Pinpoint the cell where the given text exists, returning its (X, Y) midpoint coordinate. 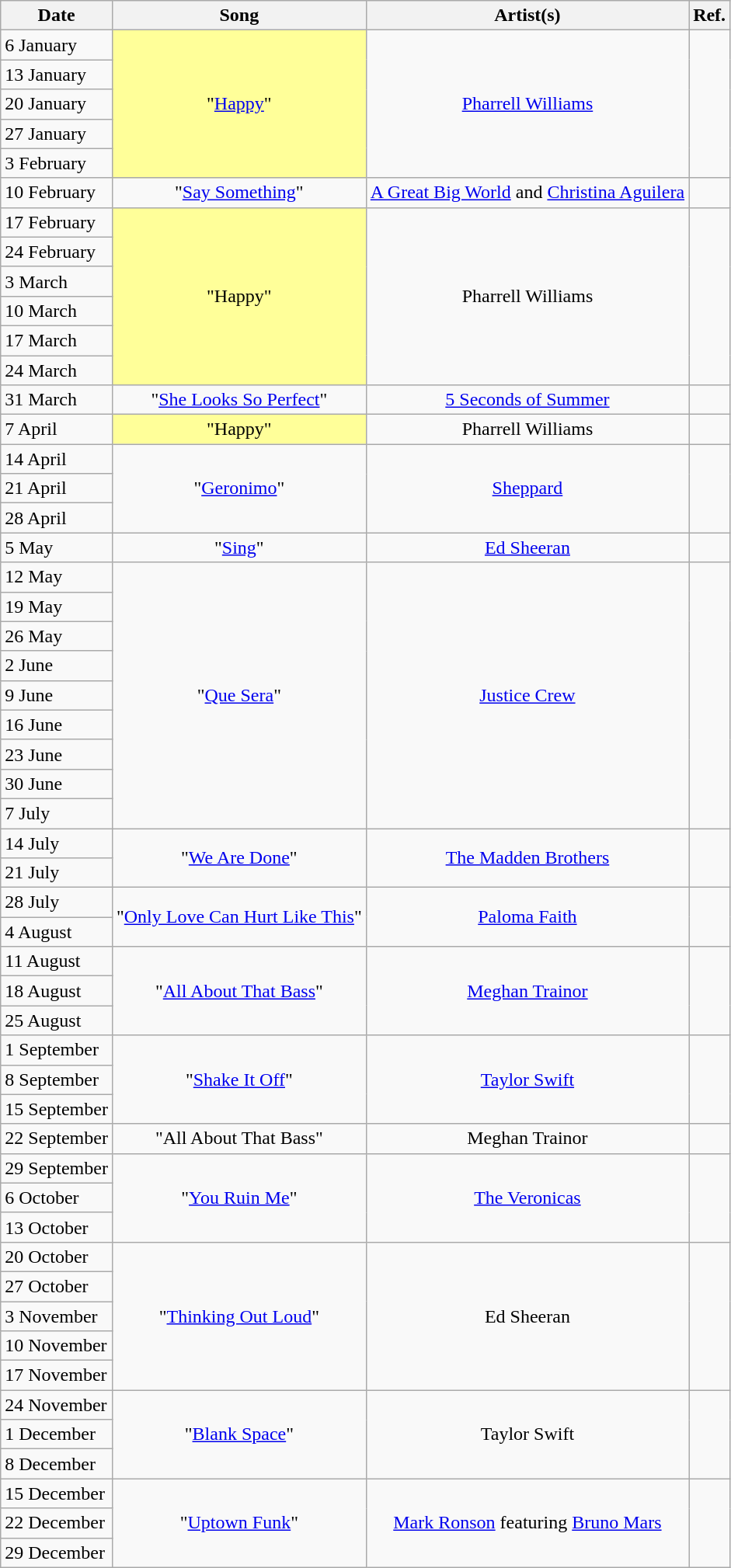
25 August (57, 1020)
7 April (57, 429)
19 May (57, 607)
"You Ruin Me" (239, 1198)
28 July (57, 902)
The Veronicas (527, 1198)
14 July (57, 843)
12 May (57, 577)
10 November (57, 1346)
"We Are Done" (239, 857)
27 January (57, 134)
10 March (57, 311)
16 June (57, 725)
24 November (57, 1405)
22 September (57, 1139)
1 December (57, 1434)
Paloma Faith (527, 917)
8 December (57, 1464)
29 December (57, 1552)
"Blank Space" (239, 1434)
Artist(s) (527, 16)
3 November (57, 1316)
21 July (57, 873)
The Madden Brothers (527, 857)
22 December (57, 1523)
2 June (57, 666)
5 May (57, 548)
17 November (57, 1375)
A Great Big World and Christina Aguilera (527, 193)
29 September (57, 1168)
8 September (57, 1080)
11 August (57, 961)
1 September (57, 1050)
15 September (57, 1109)
"She Looks So Perfect" (239, 400)
15 December (57, 1493)
30 June (57, 784)
7 July (57, 813)
10 February (57, 193)
20 October (57, 1257)
3 March (57, 281)
Mark Ronson featuring Bruno Mars (527, 1523)
"Thinking Out Loud" (239, 1316)
17 March (57, 340)
27 October (57, 1286)
14 April (57, 459)
26 May (57, 636)
"Say Something" (239, 193)
5 Seconds of Summer (527, 400)
"Uptown Funk" (239, 1523)
24 March (57, 370)
"Geronimo" (239, 488)
Sheppard (527, 488)
24 February (57, 252)
28 April (57, 518)
17 February (57, 222)
31 March (57, 400)
13 October (57, 1227)
9 June (57, 695)
3 February (57, 163)
23 June (57, 754)
"Only Love Can Hurt Like This" (239, 917)
4 August (57, 932)
21 April (57, 488)
13 January (57, 75)
"Shake It Off" (239, 1080)
Song (239, 16)
"Que Sera" (239, 696)
6 January (57, 45)
Date (57, 16)
20 January (57, 104)
18 August (57, 991)
"Sing" (239, 548)
Justice Crew (527, 696)
6 October (57, 1198)
Ref. (710, 16)
